Search for the cell housing the specified text and yield its (X, Y) center coordinate. 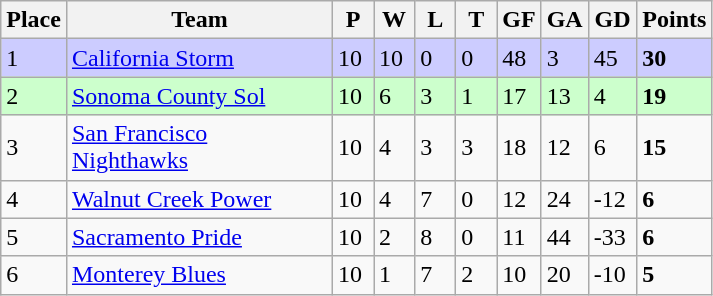
20 (564, 275)
T (476, 20)
Team (199, 20)
13 (564, 96)
8 (436, 237)
Place (34, 20)
-12 (612, 199)
California Storm (199, 58)
GF (519, 20)
P (354, 20)
48 (519, 58)
45 (612, 58)
-10 (612, 275)
19 (674, 96)
L (436, 20)
-33 (612, 237)
18 (519, 148)
Sacramento Pride (199, 237)
17 (519, 96)
San Francisco Nighthawks (199, 148)
44 (564, 237)
W (394, 20)
24 (564, 199)
11 (519, 237)
Walnut Creek Power (199, 199)
GA (564, 20)
Points (674, 20)
30 (674, 58)
15 (674, 148)
Sonoma County Sol (199, 96)
GD (612, 20)
Monterey Blues (199, 275)
